Output the [x, y] coordinate of the center of the cell containing the given text.  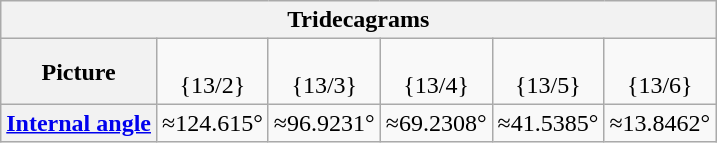
{13/3} [324, 72]
{13/5} [548, 72]
≈69.2308° [436, 123]
{13/6} [660, 72]
≈13.8462° [660, 123]
≈124.615° [212, 123]
≈41.5385° [548, 123]
Picture [79, 72]
{13/2} [212, 72]
Internal angle [79, 123]
{13/4} [436, 72]
≈96.9231° [324, 123]
Tridecagrams [358, 20]
